Capture the cell that displays the provided text and extract its [x, y] central coordinate. 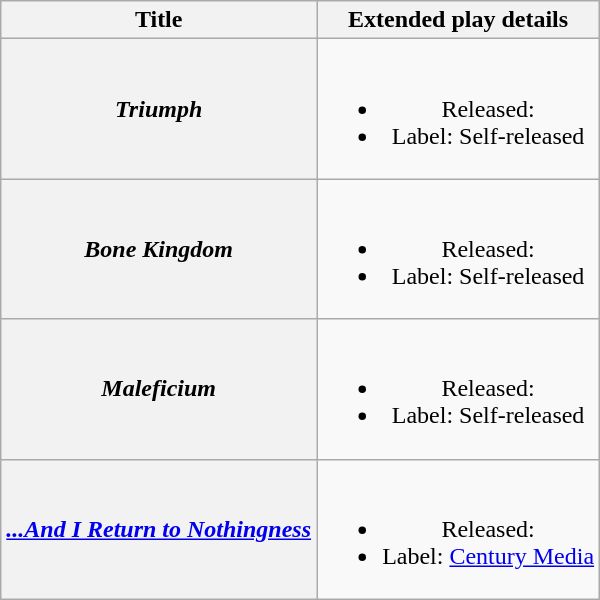
Triumph [159, 109]
Bone Kingdom [159, 249]
Extended play details [458, 20]
Released: Label: Century Media [458, 529]
Title [159, 20]
Maleficium [159, 389]
...And I Return to Nothingness [159, 529]
